Identify which cell holds the provided text, then report its [x, y] central coordinate. 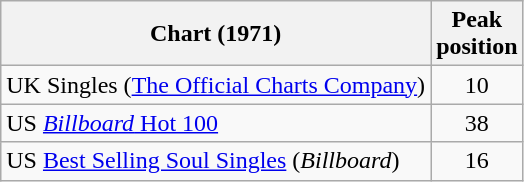
38 [477, 123]
UK Singles (The Official Charts Company) [216, 85]
US Best Selling Soul Singles (Billboard) [216, 161]
Peakposition [477, 34]
10 [477, 85]
US Billboard Hot 100 [216, 123]
16 [477, 161]
Chart (1971) [216, 34]
